Identify which cell holds the provided text, then report its [x, y] central coordinate. 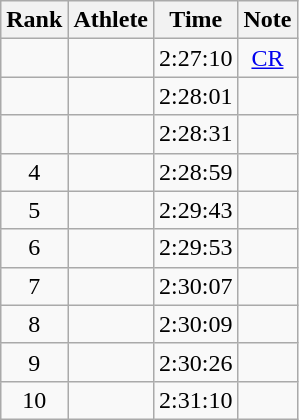
2:28:31 [196, 134]
2:30:07 [196, 286]
2:27:10 [196, 58]
5 [34, 210]
Time [196, 20]
2:28:01 [196, 96]
Note [268, 20]
7 [34, 286]
4 [34, 172]
6 [34, 248]
10 [34, 400]
2:31:10 [196, 400]
2:28:59 [196, 172]
2:30:26 [196, 362]
Athlete [111, 20]
2:30:09 [196, 324]
CR [268, 58]
9 [34, 362]
2:29:43 [196, 210]
Rank [34, 20]
2:29:53 [196, 248]
8 [34, 324]
